Determine the [X, Y] coordinate at the center of the cell enclosing the given text.  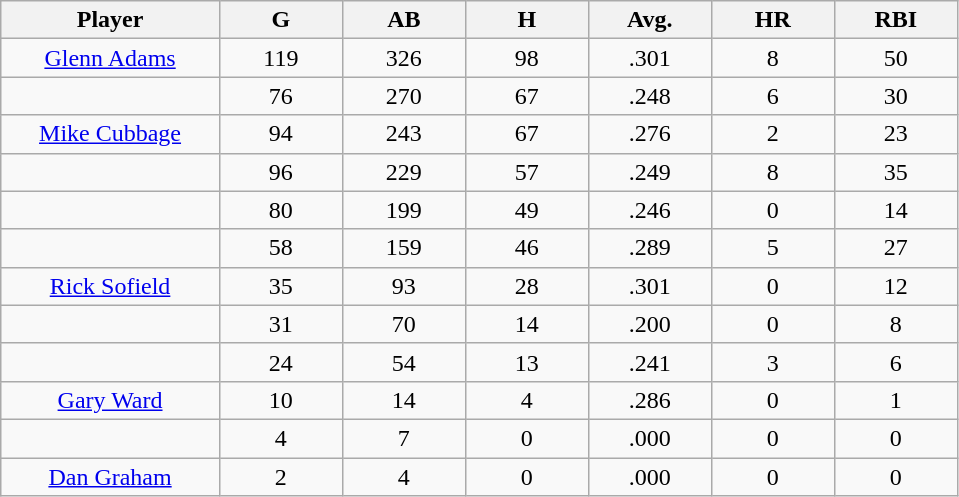
270 [404, 96]
159 [404, 248]
7 [404, 438]
Rick Sofield [110, 286]
.276 [650, 134]
AB [404, 20]
10 [280, 400]
58 [280, 248]
Player [110, 20]
57 [526, 172]
5 [772, 248]
31 [280, 324]
Glenn Adams [110, 58]
G [280, 20]
13 [526, 362]
.246 [650, 210]
98 [526, 58]
HR [772, 20]
93 [404, 286]
1 [896, 400]
80 [280, 210]
49 [526, 210]
94 [280, 134]
119 [280, 58]
229 [404, 172]
23 [896, 134]
.241 [650, 362]
199 [404, 210]
30 [896, 96]
50 [896, 58]
Mike Cubbage [110, 134]
12 [896, 286]
46 [526, 248]
96 [280, 172]
27 [896, 248]
.289 [650, 248]
70 [404, 324]
RBI [896, 20]
3 [772, 362]
H [526, 20]
28 [526, 286]
326 [404, 58]
Dan Graham [110, 477]
.249 [650, 172]
Gary Ward [110, 400]
76 [280, 96]
243 [404, 134]
24 [280, 362]
.286 [650, 400]
.248 [650, 96]
Avg. [650, 20]
54 [404, 362]
.200 [650, 324]
